Return the [x, y] coordinate for the center point of the cell that contains the specified text.  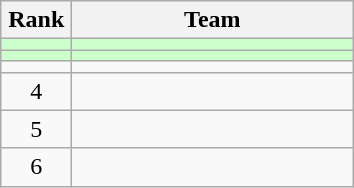
5 [36, 129]
4 [36, 91]
6 [36, 167]
Team [212, 20]
Rank [36, 20]
